Determine the (x, y) coordinate at the center of the cell enclosing the given text.  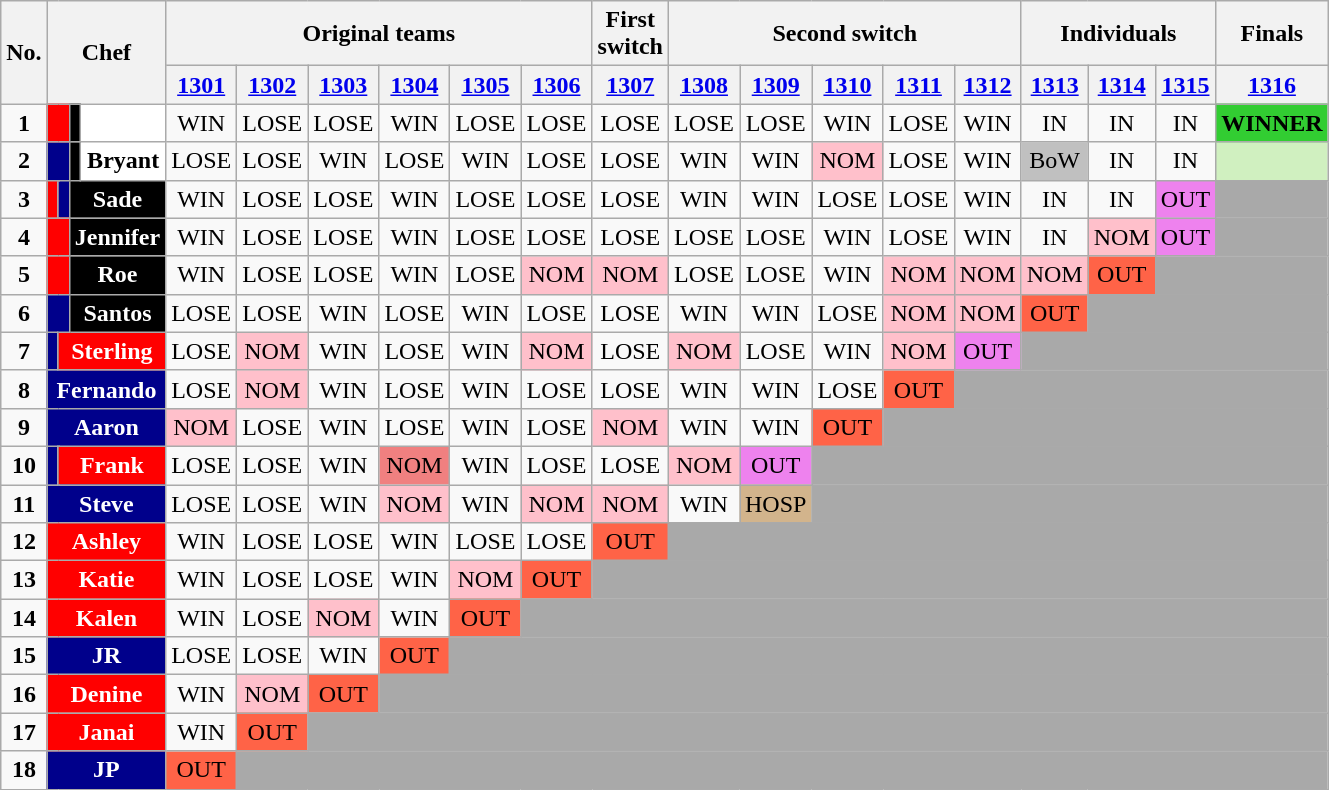
7 (24, 351)
1304 (414, 85)
JR (106, 656)
No. (24, 52)
15 (24, 656)
Finals (1272, 34)
5 (24, 275)
Jennifer (117, 237)
Firstswitch (630, 34)
Denine (106, 694)
Bryant (124, 161)
1302 (272, 85)
Sterling (112, 351)
Santos (117, 313)
Katie (106, 580)
1 (24, 123)
1315 (1185, 85)
4 (24, 237)
WINNER (1272, 123)
1307 (630, 85)
Steve (106, 503)
10 (24, 465)
1316 (1272, 85)
Sade (117, 199)
1306 (556, 85)
16 (24, 694)
JP (106, 770)
1309 (776, 85)
14 (24, 618)
1311 (918, 85)
Original teams (379, 34)
Second switch (844, 34)
1301 (202, 85)
3 (24, 199)
1303 (344, 85)
Kalen (106, 618)
1310 (848, 85)
11 (24, 503)
Aaron (106, 427)
18 (24, 770)
1312 (988, 85)
Janai (106, 732)
8 (24, 389)
Roe (117, 275)
Frank (112, 465)
17 (24, 732)
13 (24, 580)
9 (24, 427)
6 (24, 313)
1305 (486, 85)
Individuals (1118, 34)
2 (24, 161)
1308 (704, 85)
Chef (106, 52)
1314 (1122, 85)
12 (24, 542)
HOSP (776, 503)
Fernando (106, 389)
Ashley (106, 542)
BoW (1054, 161)
1313 (1054, 85)
